Return the [x, y] coordinate for the center point of the cell that contains the specified text.  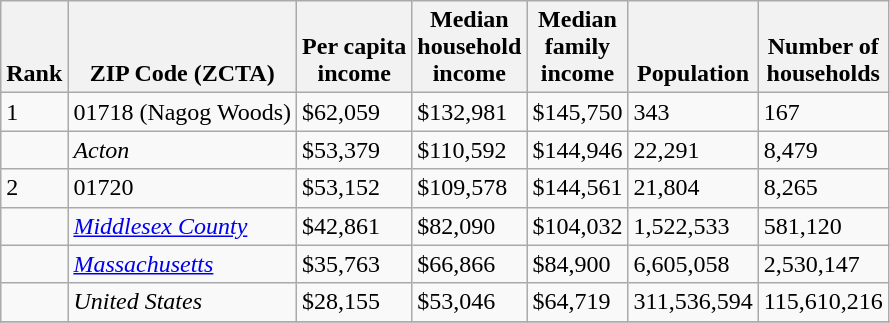
21,804 [693, 188]
United States [182, 302]
Rank [34, 47]
$35,763 [354, 264]
22,291 [693, 150]
$62,059 [354, 112]
8,265 [823, 188]
167 [823, 112]
Medianfamilyincome [578, 47]
1,522,533 [693, 226]
2,530,147 [823, 264]
Per capitaincome [354, 47]
01718 (Nagog Woods) [182, 112]
Medianhouseholdincome [470, 47]
$104,032 [578, 226]
Middlesex County [182, 226]
01720 [182, 188]
$109,578 [470, 188]
$110,592 [470, 150]
$144,946 [578, 150]
6,605,058 [693, 264]
115,610,216 [823, 302]
$66,866 [470, 264]
$144,561 [578, 188]
$64,719 [578, 302]
Population [693, 47]
Number ofhouseholds [823, 47]
ZIP Code (ZCTA) [182, 47]
$132,981 [470, 112]
1 [34, 112]
8,479 [823, 150]
2 [34, 188]
581,120 [823, 226]
$53,379 [354, 150]
$42,861 [354, 226]
Acton [182, 150]
311,536,594 [693, 302]
$53,046 [470, 302]
$84,900 [578, 264]
$145,750 [578, 112]
$82,090 [470, 226]
$28,155 [354, 302]
343 [693, 112]
$53,152 [354, 188]
Massachusetts [182, 264]
